Capture the cell that displays the provided text and extract its (X, Y) central coordinate. 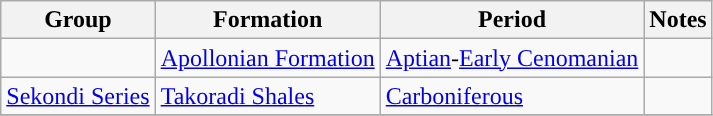
Formation (268, 20)
Aptian-Early Cenomanian (512, 58)
Period (512, 20)
Takoradi Shales (268, 96)
Sekondi Series (78, 96)
Carboniferous (512, 96)
Notes (678, 20)
Group (78, 20)
Apollonian Formation (268, 58)
